Locate the cell with the specified text and output its (X, Y) center coordinate. 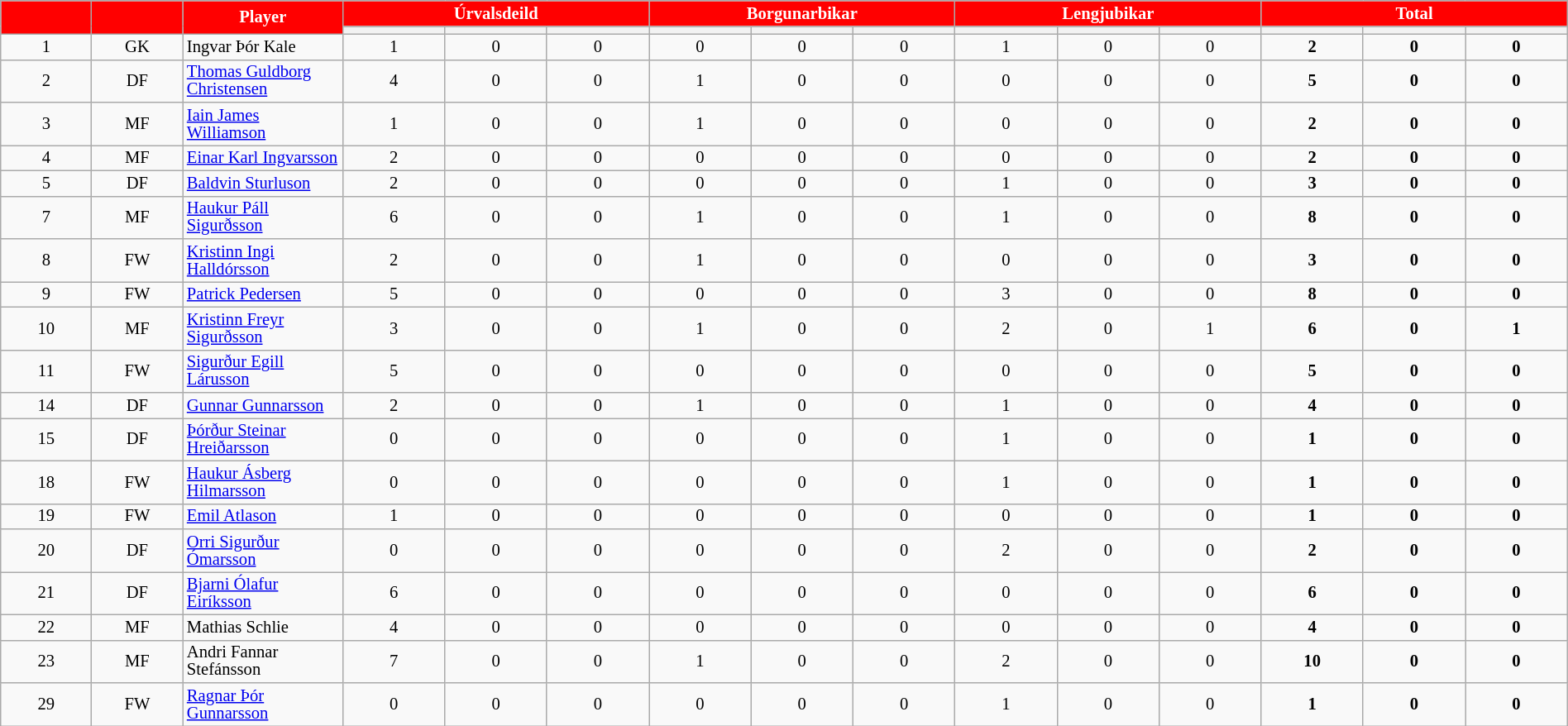
22 (46, 627)
Úrvalsdeild (496, 13)
Andri Fannar Stefánsson (263, 662)
23 (46, 662)
Kristinn Freyr Sigurðsson (263, 328)
Ingvar Þór Kale (263, 46)
Haukur Páll Sigurðsson (263, 217)
Thomas Guldborg Christensen (263, 81)
Þórður Steinar Hreiðarsson (263, 439)
Patrick Pedersen (263, 294)
18 (46, 482)
9 (46, 294)
21 (46, 593)
19 (46, 516)
Orri Sigurður Ómarsson (263, 551)
29 (46, 705)
Ragnar Þór Gunnarsson (263, 705)
Baldvin Sturluson (263, 184)
Emil Atlason (263, 516)
Mathias Schlie (263, 627)
Lengjubikar (1108, 13)
Gunnar Gunnarsson (263, 405)
Iain James Williamson (263, 124)
14 (46, 405)
Player (263, 17)
Borgunarbikar (802, 13)
11 (46, 371)
Total (1414, 13)
Einar Karl Ingvarsson (263, 157)
Kristinn Ingi Halldórsson (263, 260)
Bjarni Ólafur Eiríksson (263, 593)
20 (46, 551)
GK (137, 46)
Haukur Ásberg Hilmarsson (263, 482)
15 (46, 439)
Sigurður Egill Lárusson (263, 371)
